Return the (x, y) coordinate for the center point of the cell that contains the specified text.  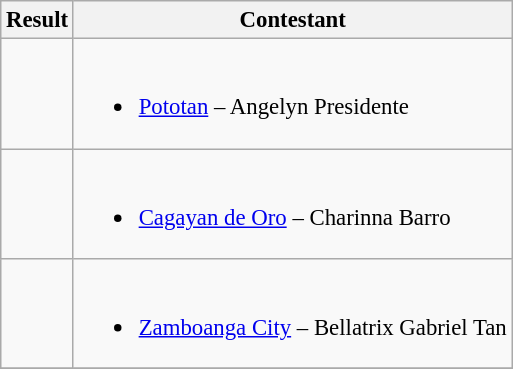
Zamboanga City – Bellatrix Gabriel Tan (292, 314)
Result (38, 20)
Contestant (292, 20)
Pototan – Angelyn Presidente (292, 94)
Cagayan de Oro – Charinna Barro (292, 204)
